Provide the [X, Y] coordinate of the cell's center where the given text is located.  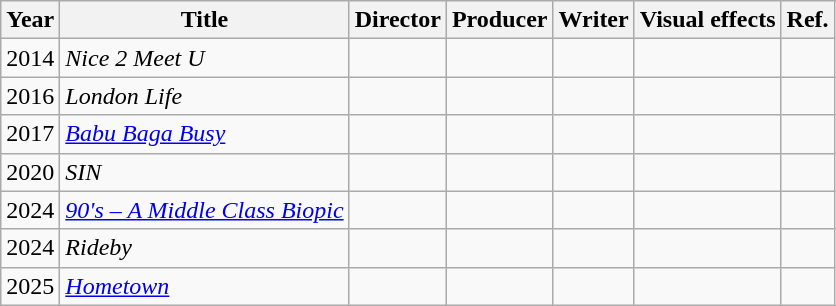
Year [30, 20]
Director [398, 20]
London Life [204, 96]
90's – A Middle Class Biopic [204, 210]
Producer [500, 20]
2017 [30, 134]
Ref. [808, 20]
Writer [594, 20]
2016 [30, 96]
Title [204, 20]
Babu Baga Busy [204, 134]
2025 [30, 286]
Hometown [204, 286]
Nice 2 Meet U [204, 58]
Visual effects [708, 20]
SIN [204, 172]
2020 [30, 172]
Rideby [204, 248]
2014 [30, 58]
